For the text-containing cell, return its midpoint in [X, Y] coordinate format. 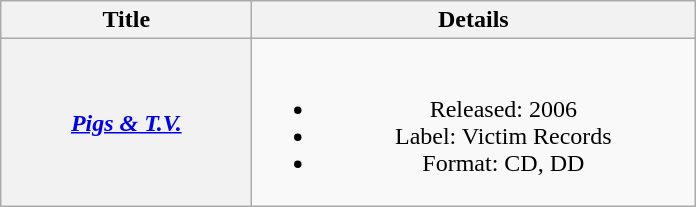
Pigs & T.V. [126, 122]
Title [126, 20]
Released: 2006Label: Victim RecordsFormat: CD, DD [474, 122]
Details [474, 20]
